Return [x, y] of the center of cell containing provided text 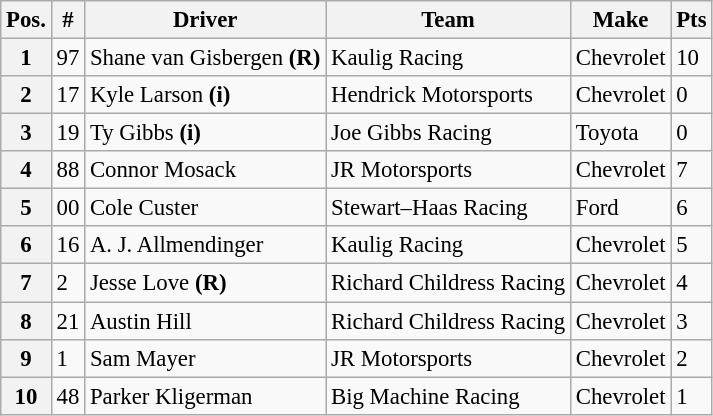
48 [68, 396]
Jesse Love (R) [206, 283]
Joe Gibbs Racing [448, 133]
16 [68, 245]
8 [26, 321]
Sam Mayer [206, 358]
Toyota [620, 133]
# [68, 20]
Ford [620, 208]
Hendrick Motorsports [448, 95]
Make [620, 20]
Cole Custer [206, 208]
Pts [692, 20]
21 [68, 321]
Driver [206, 20]
Big Machine Racing [448, 396]
Parker Kligerman [206, 396]
9 [26, 358]
Pos. [26, 20]
17 [68, 95]
Austin Hill [206, 321]
19 [68, 133]
Ty Gibbs (i) [206, 133]
Shane van Gisbergen (R) [206, 58]
00 [68, 208]
88 [68, 170]
Connor Mosack [206, 170]
Kyle Larson (i) [206, 95]
97 [68, 58]
Team [448, 20]
A. J. Allmendinger [206, 245]
Stewart–Haas Racing [448, 208]
